Scan for the cell matching the given text and deliver its (x, y) coordinate at center. 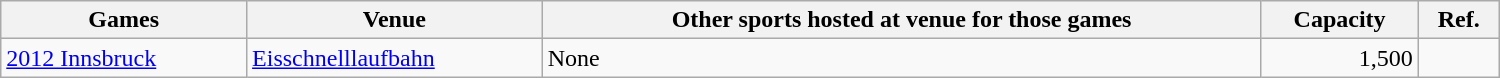
Capacity (1340, 20)
1,500 (1340, 58)
Eisschnelllaufbahn (395, 58)
Ref. (1458, 20)
Other sports hosted at venue for those games (902, 20)
Games (124, 20)
None (902, 58)
2012 Innsbruck (124, 58)
Venue (395, 20)
